Provide the [X, Y] coordinate of the cell's center where the given text is located.  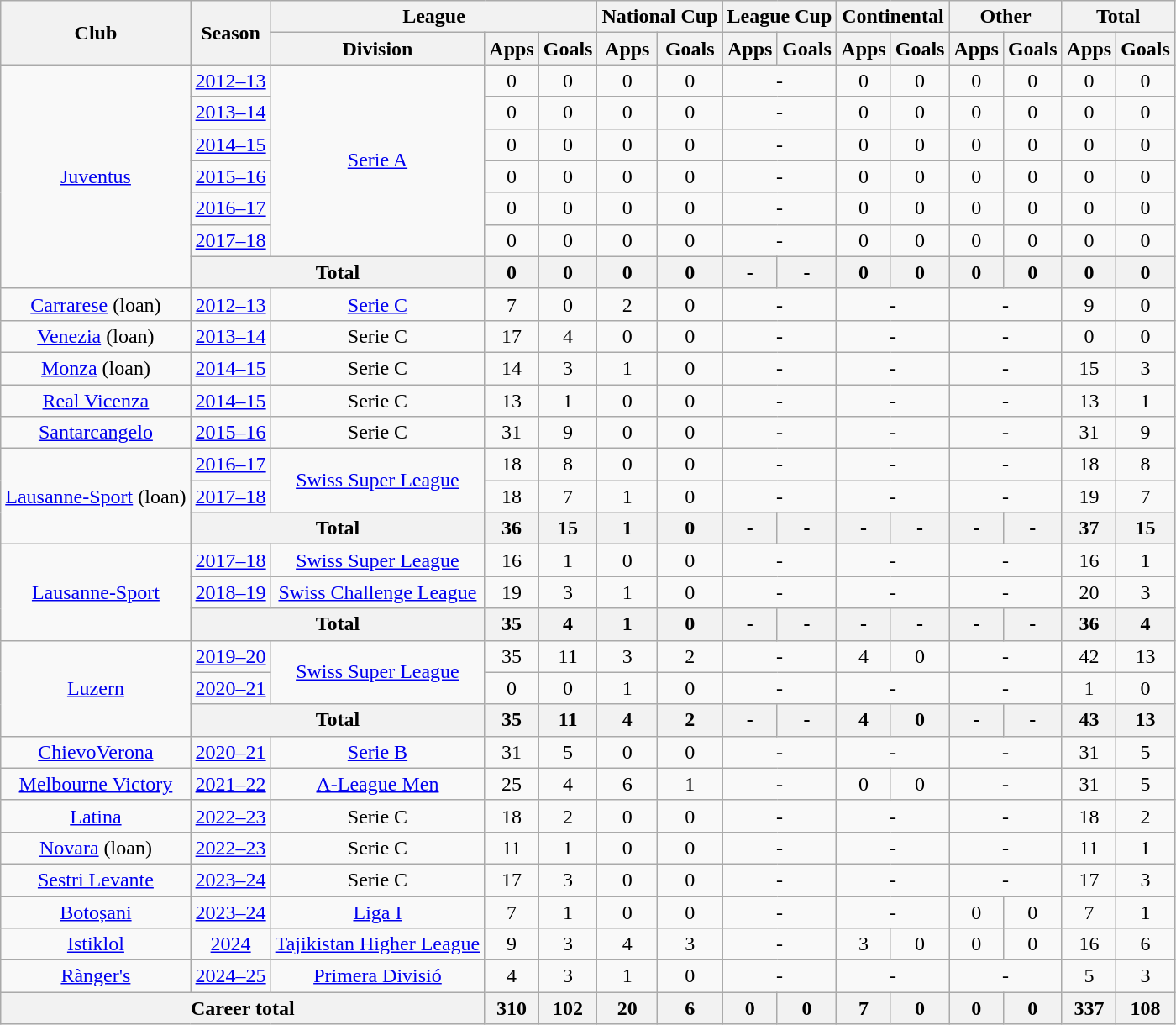
Latina [96, 816]
Botoșani [96, 912]
Real Vicenza [96, 401]
Liga I [378, 912]
337 [1089, 1008]
A-League Men [378, 784]
43 [1089, 720]
ChievoVerona [96, 752]
Rànger's [96, 976]
League Cup [780, 17]
Novara (loan) [96, 848]
Career total [243, 1008]
Primera Divisió [378, 976]
25 [512, 784]
Carrarese (loan) [96, 304]
102 [568, 1008]
Continental [893, 17]
Division [378, 49]
Serie B [378, 752]
14 [512, 368]
Melbourne Victory [96, 784]
Santarcangelo [96, 433]
Luzern [96, 688]
Other [1005, 17]
Istiklol [96, 944]
2019–20 [230, 656]
2021–22 [230, 784]
Tajikistan Higher League [378, 944]
310 [512, 1008]
Lausanne-Sport [96, 592]
National Cup [660, 17]
Club [96, 33]
Sestri Levante [96, 880]
Venezia (loan) [96, 336]
42 [1089, 656]
Swiss Challenge League [378, 592]
2024 [230, 944]
Season [230, 33]
2024–25 [230, 976]
2018–19 [230, 592]
108 [1146, 1008]
37 [1089, 528]
League [433, 17]
Serie A [378, 160]
Monza (loan) [96, 368]
Juventus [96, 176]
Lausanne-Sport (loan) [96, 497]
